Detect which cell encompasses the target text, then output its (x, y) center coordinate. 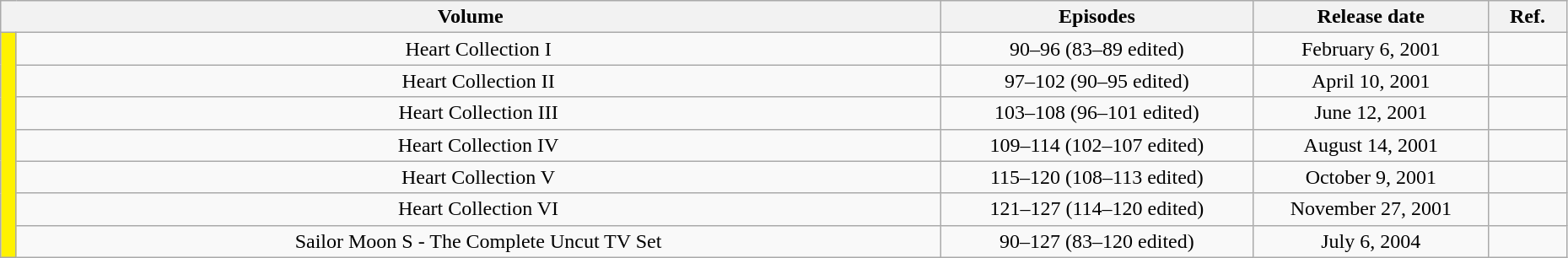
Heart Collection V (477, 177)
90–127 (83–120 edited) (1097, 241)
Episodes (1097, 17)
October 9, 2001 (1371, 177)
Heart Collection I (477, 49)
Sailor Moon S - The Complete Uncut TV Set (477, 241)
Heart Collection VI (477, 209)
Volume (471, 17)
February 6, 2001 (1371, 49)
115–120 (108–113 edited) (1097, 177)
August 14, 2001 (1371, 145)
109–114 (102–107 edited) (1097, 145)
Heart Collection II (477, 81)
April 10, 2001 (1371, 81)
Heart Collection III (477, 113)
97–102 (90–95 edited) (1097, 81)
June 12, 2001 (1371, 113)
103–108 (96–101 edited) (1097, 113)
Release date (1371, 17)
121–127 (114–120 edited) (1097, 209)
90–96 (83–89 edited) (1097, 49)
November 27, 2001 (1371, 209)
Ref. (1528, 17)
July 6, 2004 (1371, 241)
Heart Collection IV (477, 145)
